Find where the given text appears and provide that cell's center as (X, Y) coordinate. 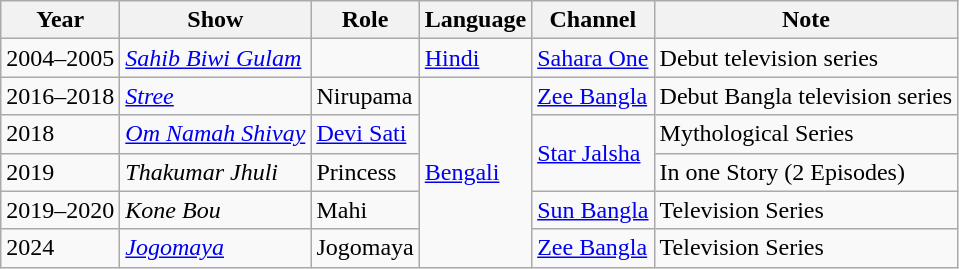
Channel (593, 20)
Hindi (475, 58)
Om Namah Shivay (216, 134)
Thakumar Jhuli (216, 172)
Mythological Series (806, 134)
2004–2005 (60, 58)
In one Story (2 Episodes) (806, 172)
Star Jalsha (593, 153)
Debut television series (806, 58)
Bengali (475, 172)
Show (216, 20)
Stree (216, 96)
Language (475, 20)
Mahi (365, 210)
2019 (60, 172)
Debut Bangla television series (806, 96)
Princess (365, 172)
2016–2018 (60, 96)
Sahara One (593, 58)
2019–2020 (60, 210)
Devi Sati (365, 134)
Sahib Biwi Gulam (216, 58)
2018 (60, 134)
Kone Bou (216, 210)
Note (806, 20)
Nirupama (365, 96)
Year (60, 20)
Sun Bangla (593, 210)
Role (365, 20)
2024 (60, 248)
